Find where the given text appears and provide that cell's center as (x, y) coordinate. 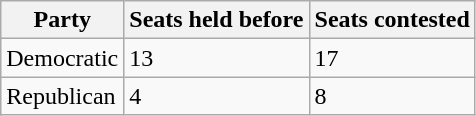
13 (216, 58)
Republican (62, 96)
Seats contested (392, 20)
17 (392, 58)
4 (216, 96)
8 (392, 96)
Democratic (62, 58)
Party (62, 20)
Seats held before (216, 20)
